For the text-containing cell, return its midpoint in (X, Y) coordinate format. 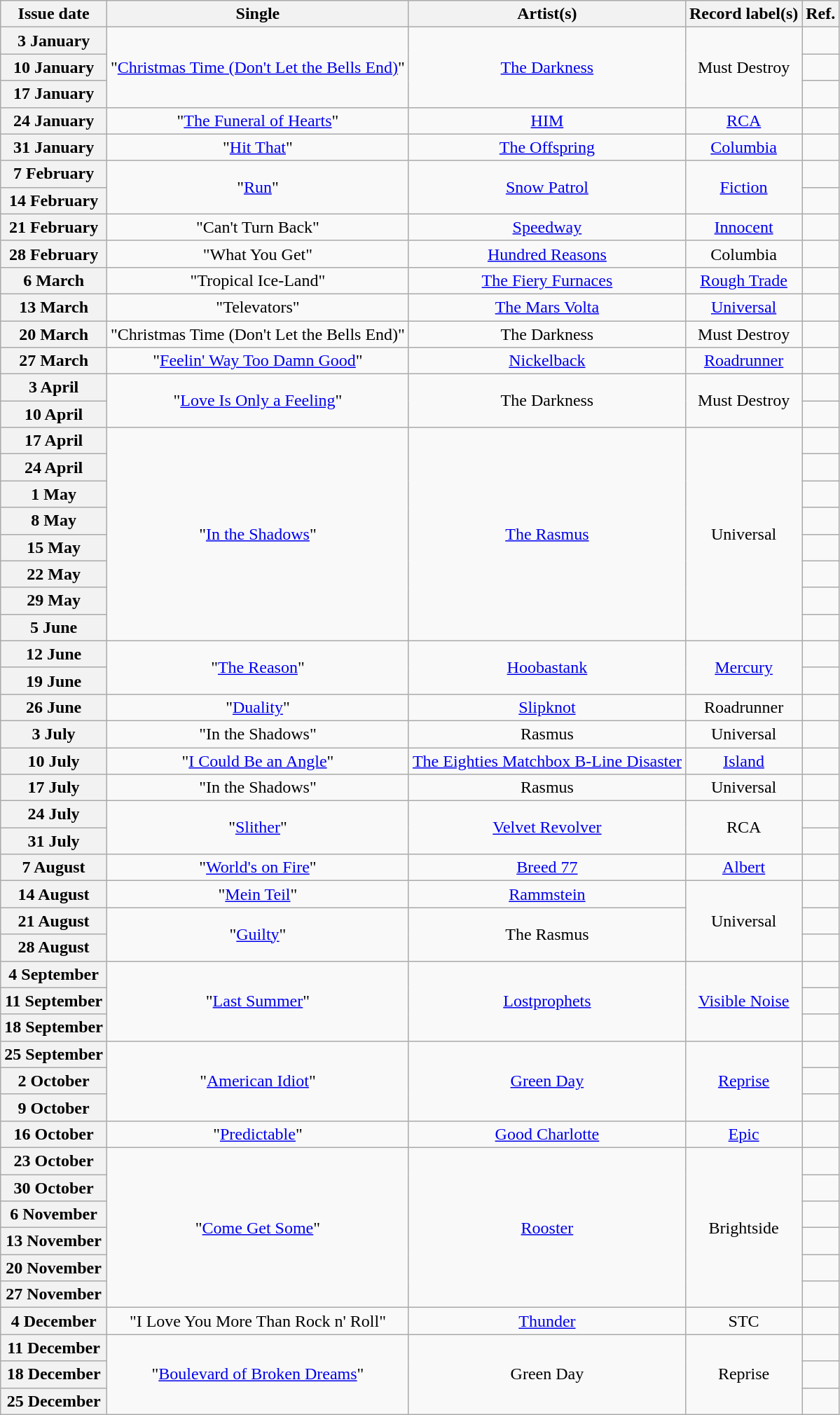
11 September (54, 1001)
18 December (54, 1374)
Hoobastank (546, 667)
Single (258, 14)
Good Charlotte (546, 1134)
9 October (54, 1107)
31 July (54, 841)
6 March (54, 280)
19 June (54, 681)
30 October (54, 1188)
The Eighties Matchbox B-Line Disaster (546, 760)
"The Funeral of Hearts" (258, 121)
Hundred Reasons (546, 254)
"Run" (258, 187)
18 September (54, 1027)
Thunder (546, 1321)
Velvet Revolver (546, 828)
"Feelin' Way Too Damn Good" (258, 361)
"World's on Fire" (258, 868)
3 April (54, 388)
26 June (54, 707)
Island (743, 760)
Brightside (743, 1227)
29 May (54, 601)
Rough Trade (743, 280)
5 June (54, 627)
"Boulevard of Broken Dreams" (258, 1374)
Rooster (546, 1227)
Lostprophets (546, 1001)
"Slither" (258, 828)
4 September (54, 974)
Innocent (743, 227)
"Come Get Some" (258, 1227)
3 July (54, 734)
"Predictable" (258, 1134)
"Duality" (258, 707)
7 February (54, 174)
10 April (54, 414)
20 March (54, 334)
"Mein Teil" (258, 894)
Record label(s) (743, 14)
"Tropical Ice-Land" (258, 280)
Slipknot (546, 707)
"Can't Turn Back" (258, 227)
Snow Patrol (546, 187)
24 April (54, 467)
Speedway (546, 227)
24 January (54, 121)
22 May (54, 574)
Ref. (821, 14)
10 January (54, 67)
Epic (743, 1134)
"Guilty" (258, 934)
27 March (54, 361)
24 July (54, 814)
31 January (54, 147)
8 May (54, 521)
20 November (54, 1268)
28 August (54, 948)
"Televators" (258, 307)
2 October (54, 1081)
16 October (54, 1134)
The Fiery Furnaces (546, 280)
27 November (54, 1294)
13 March (54, 307)
The Mars Volta (546, 307)
21 February (54, 227)
1 May (54, 494)
12 June (54, 654)
Breed 77 (546, 868)
"Hit That" (258, 147)
6 November (54, 1215)
Visible Noise (743, 1001)
17 January (54, 94)
13 November (54, 1241)
Issue date (54, 14)
11 December (54, 1348)
3 January (54, 41)
17 July (54, 788)
17 April (54, 441)
15 May (54, 547)
Mercury (743, 667)
21 August (54, 921)
7 August (54, 868)
Albert (743, 868)
"Last Summer" (258, 1001)
"What You Get" (258, 254)
"American Idiot" (258, 1081)
28 February (54, 254)
STC (743, 1321)
10 July (54, 760)
25 December (54, 1401)
4 December (54, 1321)
14 August (54, 894)
25 September (54, 1054)
"I Could Be an Angle" (258, 760)
HIM (546, 121)
Rammstein (546, 894)
"I Love You More Than Rock n' Roll" (258, 1321)
Fiction (743, 187)
23 October (54, 1161)
Nickelback (546, 361)
14 February (54, 200)
"Love Is Only a Feeling" (258, 401)
The Offspring (546, 147)
Artist(s) (546, 14)
"The Reason" (258, 667)
